Scan for the cell matching the given text and deliver its [X, Y] coordinate at center. 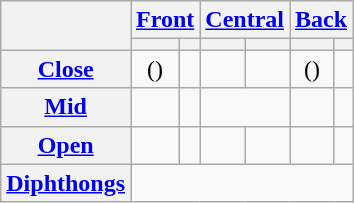
Central [245, 20]
Front [166, 20]
Mid [66, 107]
Diphthongs [66, 183]
Open [66, 145]
Back [322, 20]
Close [66, 69]
